Return [x, y] of the center of cell containing provided text 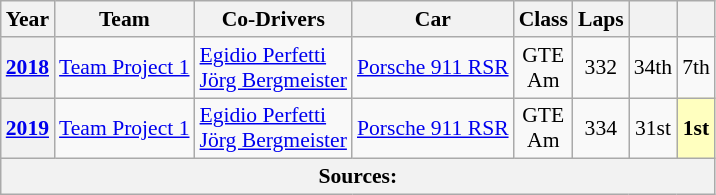
Sources: [358, 177]
7th [696, 68]
Year [28, 19]
334 [601, 128]
Team [124, 19]
Laps [601, 19]
332 [601, 68]
1st [696, 128]
Car [433, 19]
Co-Drivers [274, 19]
Class [544, 19]
34th [654, 68]
2019 [28, 128]
31st [654, 128]
2018 [28, 68]
